Determine the [x, y] coordinate at the center of the cell enclosing the given text.  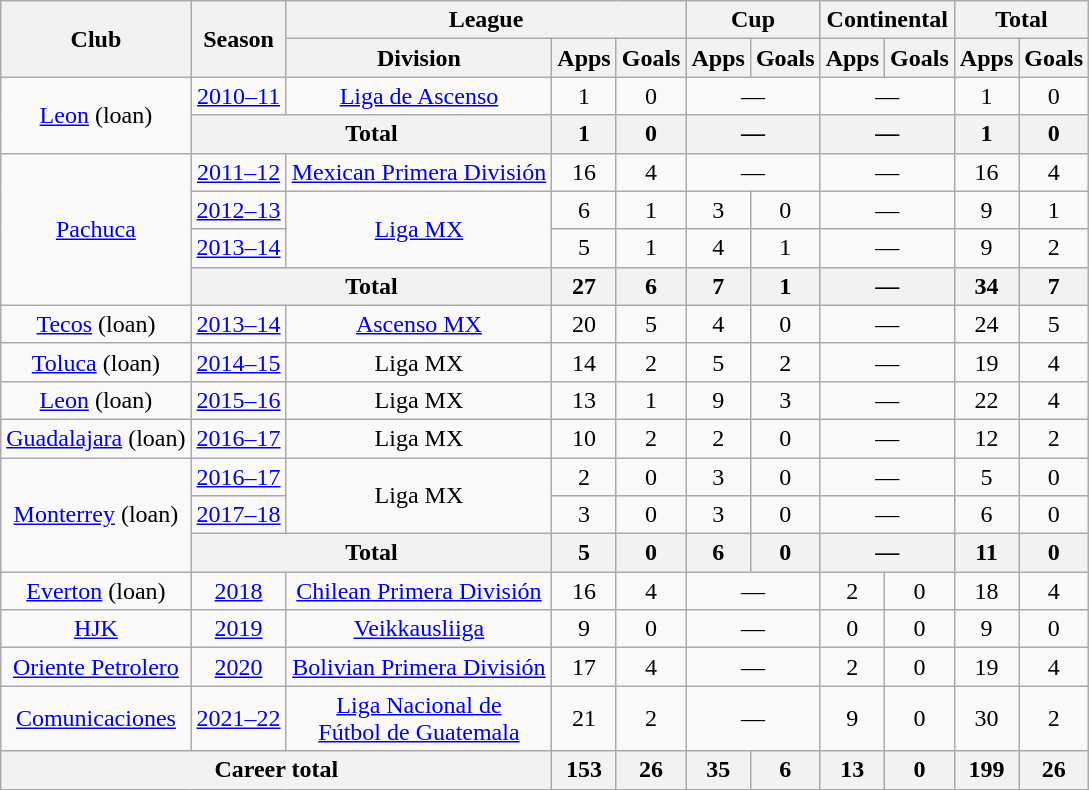
Chilean Primera División [419, 591]
HJK [96, 629]
17 [584, 667]
2014–15 [238, 362]
Mexican Primera División [419, 172]
11 [986, 553]
League [486, 20]
34 [986, 286]
2017–18 [238, 515]
Continental [887, 20]
Tecos (loan) [96, 324]
2015–16 [238, 400]
2020 [238, 667]
2021–22 [238, 718]
2012–13 [238, 210]
Bolivian Primera División [419, 667]
12 [986, 438]
Veikkausliiga [419, 629]
27 [584, 286]
2019 [238, 629]
Oriente Petrolero [96, 667]
20 [584, 324]
30 [986, 718]
35 [718, 770]
Career total [276, 770]
2018 [238, 591]
18 [986, 591]
Monterrey (loan) [96, 515]
2011–12 [238, 172]
Club [96, 39]
Guadalajara (loan) [96, 438]
Liga Nacional deFútbol de Guatemala [419, 718]
22 [986, 400]
Cup [753, 20]
Season [238, 39]
Comunicaciones [96, 718]
Toluca (loan) [96, 362]
21 [584, 718]
2010–11 [238, 96]
Ascenso MX [419, 324]
Everton (loan) [96, 591]
Division [419, 58]
Pachuca [96, 229]
153 [584, 770]
24 [986, 324]
10 [584, 438]
14 [584, 362]
199 [986, 770]
Liga de Ascenso [419, 96]
